Return the [x, y] coordinate for the center point of the cell that contains the specified text.  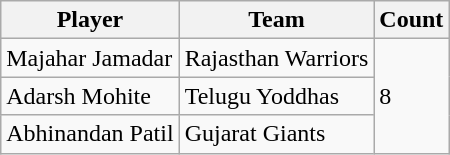
Rajasthan Warriors [276, 58]
Player [90, 20]
8 [412, 96]
Count [412, 20]
Abhinandan Patil [90, 134]
Gujarat Giants [276, 134]
Majahar Jamadar [90, 58]
Adarsh Mohite [90, 96]
Telugu Yoddhas [276, 96]
Team [276, 20]
